From the cell containing the given text, extract its center point as [X, Y] coordinate. 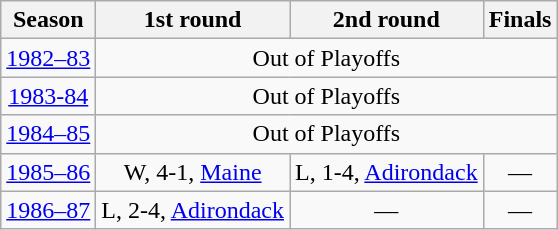
1984–85 [48, 134]
1982–83 [48, 58]
L, 2-4, Adirondack [193, 210]
2nd round [387, 20]
L, 1-4, Adirondack [387, 172]
1985–86 [48, 172]
Season [48, 20]
W, 4-1, Maine [193, 172]
1st round [193, 20]
1983-84 [48, 96]
1986–87 [48, 210]
Finals [520, 20]
